Provide the (x, y) coordinate of the cell's center where the given text is located.  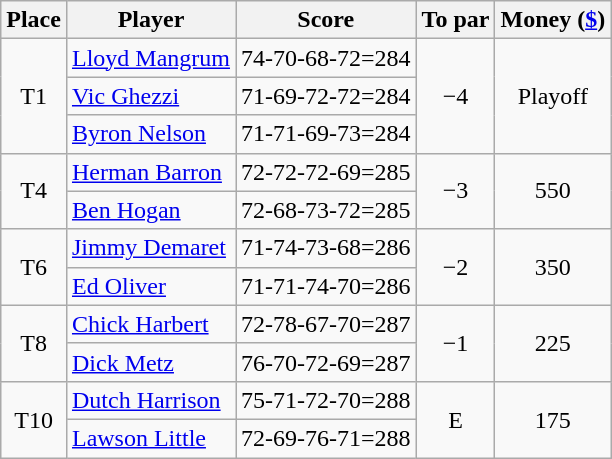
225 (553, 343)
175 (553, 419)
To par (456, 20)
T6 (34, 267)
72-78-67-70=287 (326, 324)
Lloyd Mangrum (150, 58)
Playoff (553, 96)
Lawson Little (150, 438)
74-70-68-72=284 (326, 58)
T1 (34, 96)
72-72-72-69=285 (326, 172)
−3 (456, 191)
Chick Harbert (150, 324)
71-71-69-73=284 (326, 134)
T4 (34, 191)
−2 (456, 267)
−4 (456, 96)
Dick Metz (150, 362)
72-68-73-72=285 (326, 210)
Ben Hogan (150, 210)
550 (553, 191)
Place (34, 20)
75-71-72-70=288 (326, 400)
71-71-74-70=286 (326, 286)
350 (553, 267)
Jimmy Demaret (150, 248)
72-69-76-71=288 (326, 438)
Dutch Harrison (150, 400)
E (456, 419)
76-70-72-69=287 (326, 362)
T10 (34, 419)
Score (326, 20)
71-74-73-68=286 (326, 248)
Player (150, 20)
T8 (34, 343)
71-69-72-72=284 (326, 96)
Herman Barron (150, 172)
Vic Ghezzi (150, 96)
Ed Oliver (150, 286)
−1 (456, 343)
Money ($) (553, 20)
Byron Nelson (150, 134)
